Output the [X, Y] coordinate of the center of the cell containing the given text.  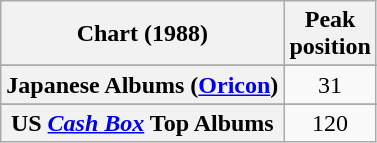
Chart (1988) [142, 34]
Japanese Albums (Oricon) [142, 85]
31 [330, 85]
120 [330, 123]
Peakposition [330, 34]
US Cash Box Top Albums [142, 123]
